Find where the given text appears and provide that cell's center as [X, Y] coordinate. 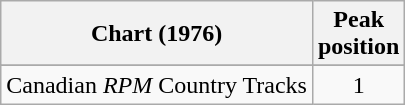
1 [358, 85]
Chart (1976) [157, 34]
Peakposition [358, 34]
Canadian RPM Country Tracks [157, 85]
